Find where the given text appears and provide that cell's center as (x, y) coordinate. 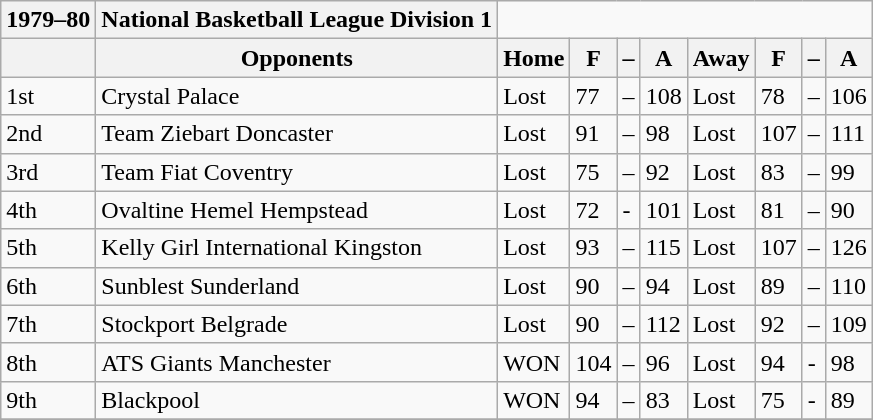
Stockport Belgrade (297, 324)
108 (664, 96)
7th (48, 324)
104 (594, 362)
3rd (48, 172)
78 (778, 96)
93 (594, 248)
96 (664, 362)
National Basketball League Division 1 (297, 20)
101 (664, 210)
Team Ziebart Doncaster (297, 134)
Away (721, 58)
Home (534, 58)
2nd (48, 134)
106 (848, 96)
8th (48, 362)
ATS Giants Manchester (297, 362)
Sunblest Sunderland (297, 286)
112 (664, 324)
1st (48, 96)
5th (48, 248)
99 (848, 172)
126 (848, 248)
91 (594, 134)
Crystal Palace (297, 96)
Blackpool (297, 400)
77 (594, 96)
72 (594, 210)
9th (48, 400)
109 (848, 324)
115 (664, 248)
1979–80 (48, 20)
4th (48, 210)
Team Fiat Coventry (297, 172)
111 (848, 134)
81 (778, 210)
Ovaltine Hemel Hempstead (297, 210)
6th (48, 286)
Opponents (297, 58)
Kelly Girl International Kingston (297, 248)
110 (848, 286)
